Provide the (X, Y) coordinate of the cell's center where the given text is located.  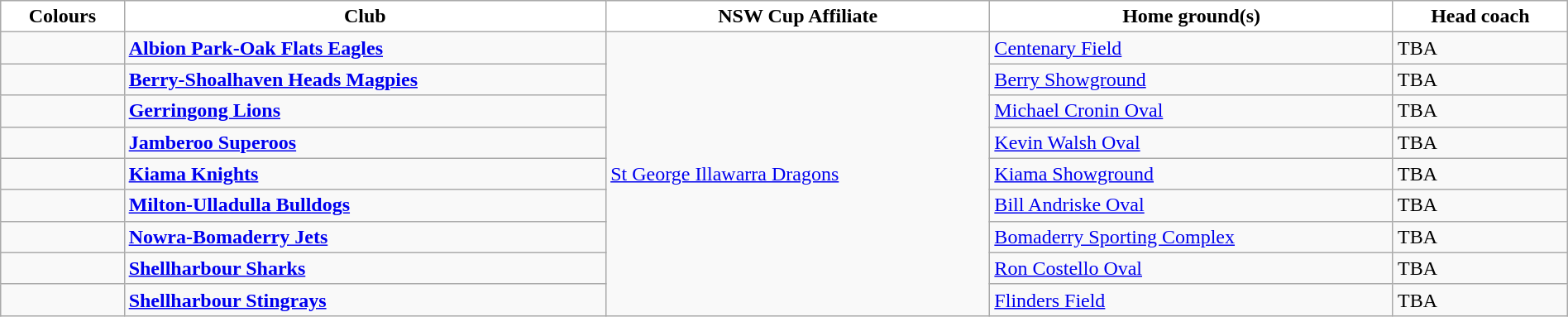
Flinders Field (1192, 300)
NSW Cup Affiliate (798, 17)
Albion Park-Oak Flats Eagles (366, 48)
Bill Andriske Oval (1192, 205)
Gerringong Lions (366, 111)
Home ground(s) (1192, 17)
Kiama Showground (1192, 174)
Shellharbour Sharks (366, 268)
Club (366, 17)
Colours (63, 17)
St George Illawarra Dragons (798, 174)
Ron Costello Oval (1192, 268)
Kiama Knights (366, 174)
Nowra-Bomaderry Jets (366, 237)
Bomaderry Sporting Complex (1192, 237)
Berry Showground (1192, 79)
Shellharbour Stingrays (366, 300)
Head coach (1480, 17)
Jamberoo Superoos (366, 142)
Milton-Ulladulla Bulldogs (366, 205)
Kevin Walsh Oval (1192, 142)
Michael Cronin Oval (1192, 111)
Centenary Field (1192, 48)
Berry-Shoalhaven Heads Magpies (366, 79)
